Capture the cell that displays the provided text and extract its [x, y] central coordinate. 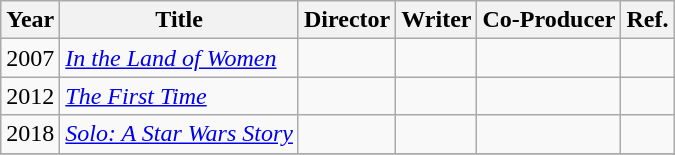
2012 [30, 96]
Co-Producer [549, 20]
The First Time [180, 96]
Director [346, 20]
2018 [30, 134]
Writer [436, 20]
Year [30, 20]
Title [180, 20]
In the Land of Women [180, 58]
Solo: A Star Wars Story [180, 134]
Ref. [648, 20]
2007 [30, 58]
